Search for the cell housing the specified text and yield its [X, Y] center coordinate. 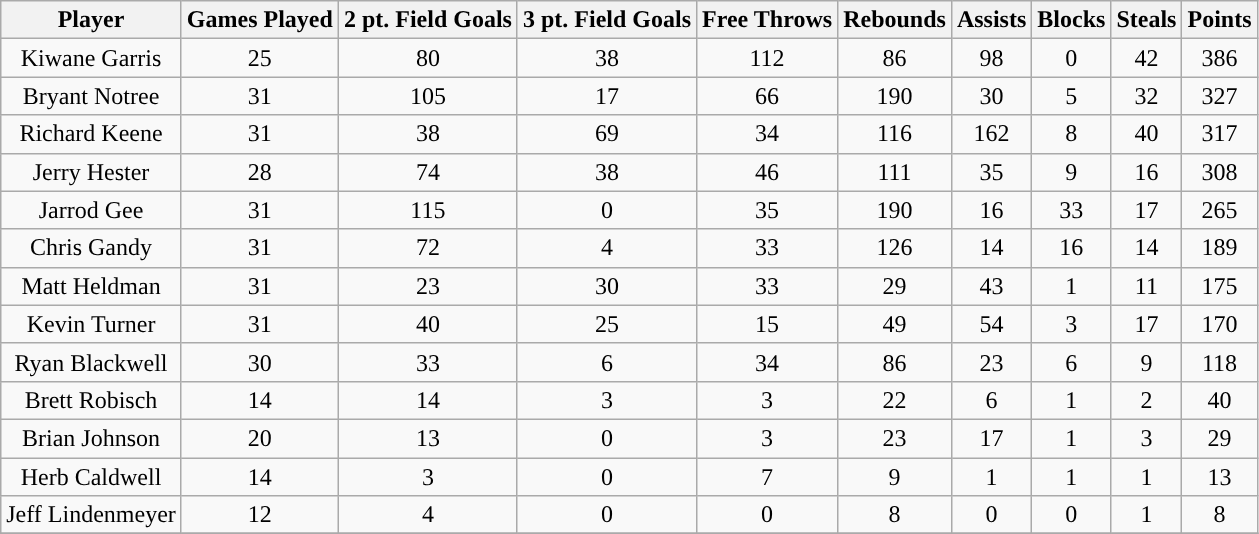
2 [1146, 400]
317 [1220, 134]
105 [428, 96]
Herb Caldwell [92, 477]
Ryan Blackwell [92, 362]
49 [895, 324]
69 [606, 134]
327 [1220, 96]
111 [895, 172]
Brett Robisch [92, 400]
Kiwane Garris [92, 58]
Player [92, 20]
162 [991, 134]
28 [260, 172]
2 pt. Field Goals [428, 20]
Jarrod Gee [92, 210]
3 pt. Field Goals [606, 20]
189 [1220, 248]
46 [768, 172]
Jerry Hester [92, 172]
Brian Johnson [92, 438]
Kevin Turner [92, 324]
112 [768, 58]
15 [768, 324]
11 [1146, 286]
Games Played [260, 20]
116 [895, 134]
42 [1146, 58]
Rebounds [895, 20]
7 [768, 477]
22 [895, 400]
308 [1220, 172]
66 [768, 96]
12 [260, 515]
386 [1220, 58]
Steals [1146, 20]
Points [1220, 20]
126 [895, 248]
43 [991, 286]
72 [428, 248]
265 [1220, 210]
Richard Keene [92, 134]
20 [260, 438]
175 [1220, 286]
Chris Gandy [92, 248]
Assists [991, 20]
Free Throws [768, 20]
118 [1220, 362]
Jeff Lindenmeyer [92, 515]
Matt Heldman [92, 286]
54 [991, 324]
Bryant Notree [92, 96]
115 [428, 210]
80 [428, 58]
Blocks [1072, 20]
98 [991, 58]
74 [428, 172]
32 [1146, 96]
5 [1072, 96]
170 [1220, 324]
